Scan for the cell matching the given text and deliver its [X, Y] coordinate at center. 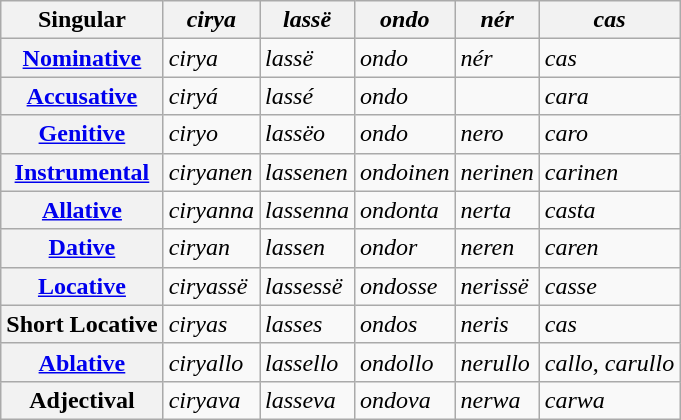
lassello [308, 362]
Instrumental [82, 172]
lassëo [308, 134]
nerullo [497, 362]
ondosse [405, 286]
ciryanna [211, 210]
ondova [405, 400]
caro [609, 134]
cara [609, 96]
nerissë [497, 286]
lassen [308, 248]
ciryo [211, 134]
Short Locative [82, 324]
casse [609, 286]
ciryas [211, 324]
casta [609, 210]
carinen [609, 172]
nerta [497, 210]
lasses [308, 324]
nero [497, 134]
Dative [82, 248]
ciryan [211, 248]
caren [609, 248]
Allative [82, 210]
nerwa [497, 400]
lassessë [308, 286]
ciryava [211, 400]
ondoinen [405, 172]
lassenen [308, 172]
Genitive [82, 134]
lassé [308, 96]
nerinen [497, 172]
lassenna [308, 210]
Locative [82, 286]
ciryanen [211, 172]
neris [497, 324]
ondollo [405, 362]
neren [497, 248]
ciryá [211, 96]
carwa [609, 400]
ciryassë [211, 286]
Nominative [82, 58]
callo, carullo [609, 362]
ondonta [405, 210]
Ablative [82, 362]
Singular [82, 20]
ondor [405, 248]
Adjectival [82, 400]
ondos [405, 324]
Accusative [82, 96]
lasseva [308, 400]
ciryallo [211, 362]
